Search for the cell housing the specified text and yield its (x, y) center coordinate. 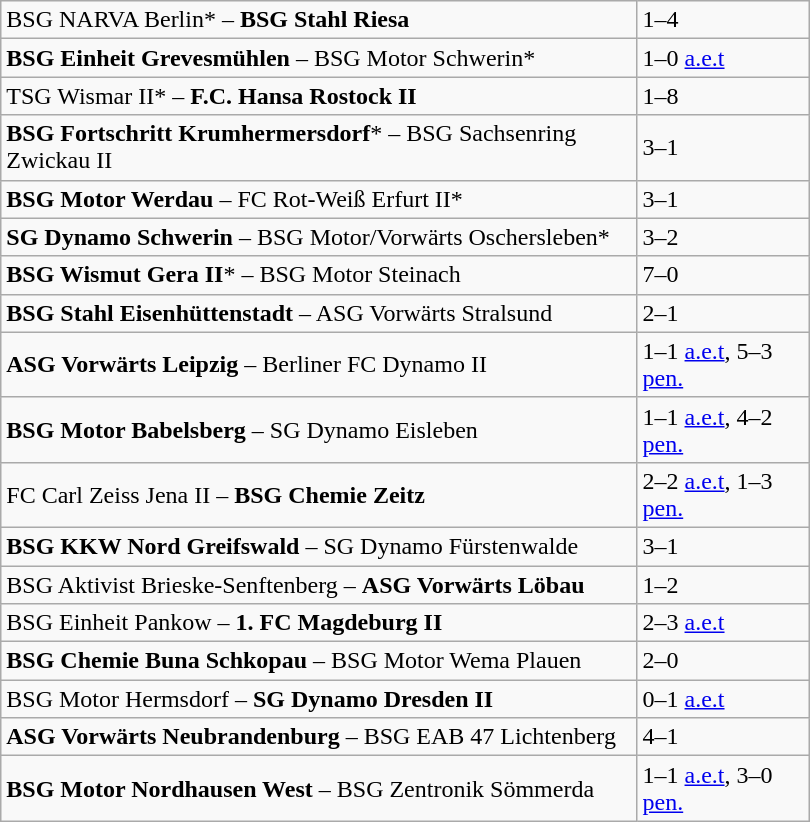
BSG Stahl Eisenhüttenstadt – ASG Vorwärts Stralsund (319, 313)
BSG Chemie Buna Schkopau – BSG Motor Wema Plauen (319, 661)
TSG Wismar II* – F.C. Hansa Rostock II (319, 96)
1–4 (723, 20)
BSG NARVA Berlin* – BSG Stahl Riesa (319, 20)
2–2 a.e.t, 1–3 pen. (723, 494)
3–2 (723, 237)
2–3 a.e.t (723, 623)
ASG Vorwärts Leipzig – Berliner FC Dynamo II (319, 364)
7–0 (723, 275)
BSG Fortschritt Krumhermersdorf* – BSG Sachsenring Zwickau II (319, 148)
1–1 a.e.t, 4–2 pen. (723, 430)
BSG Motor Hermsdorf – SG Dynamo Dresden II (319, 699)
BSG Einheit Grevesmühlen – BSG Motor Schwerin* (319, 58)
SG Dynamo Schwerin – BSG Motor/Vorwärts Oschersleben* (319, 237)
BSG Motor Nordhausen West – BSG Zentronik Sömmerda (319, 788)
FC Carl Zeiss Jena II – BSG Chemie Zeitz (319, 494)
1–1 a.e.t, 3–0 pen. (723, 788)
4–1 (723, 737)
BSG Motor Babelsberg – SG Dynamo Eisleben (319, 430)
1–8 (723, 96)
BSG Wismut Gera II* – BSG Motor Steinach (319, 275)
ASG Vorwärts Neubrandenburg – BSG EAB 47 Lichtenberg (319, 737)
1–1 a.e.t, 5–3 pen. (723, 364)
BSG KKW Nord Greifswald – SG Dynamo Fürstenwalde (319, 546)
1–0 a.e.t (723, 58)
1–2 (723, 585)
BSG Motor Werdau – FC Rot-Weiß Erfurt II* (319, 199)
0–1 a.e.t (723, 699)
2–1 (723, 313)
2–0 (723, 661)
BSG Aktivist Brieske-Senftenberg – ASG Vorwärts Löbau (319, 585)
BSG Einheit Pankow – 1. FC Magdeburg II (319, 623)
